Return the (X, Y) coordinate for the center point of the cell that contains the specified text.  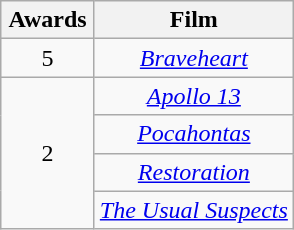
The Usual Suspects (194, 210)
2 (48, 153)
Apollo 13 (194, 96)
Awards (48, 20)
Braveheart (194, 58)
5 (48, 58)
Restoration (194, 172)
Film (194, 20)
Pocahontas (194, 134)
